From the cell containing the given text, extract its center point as [x, y] coordinate. 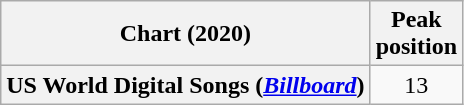
Chart (2020) [186, 34]
13 [416, 85]
Peakposition [416, 34]
US World Digital Songs (Billboard) [186, 85]
